Provide the (x, y) coordinate of the cell's center where the given text is located.  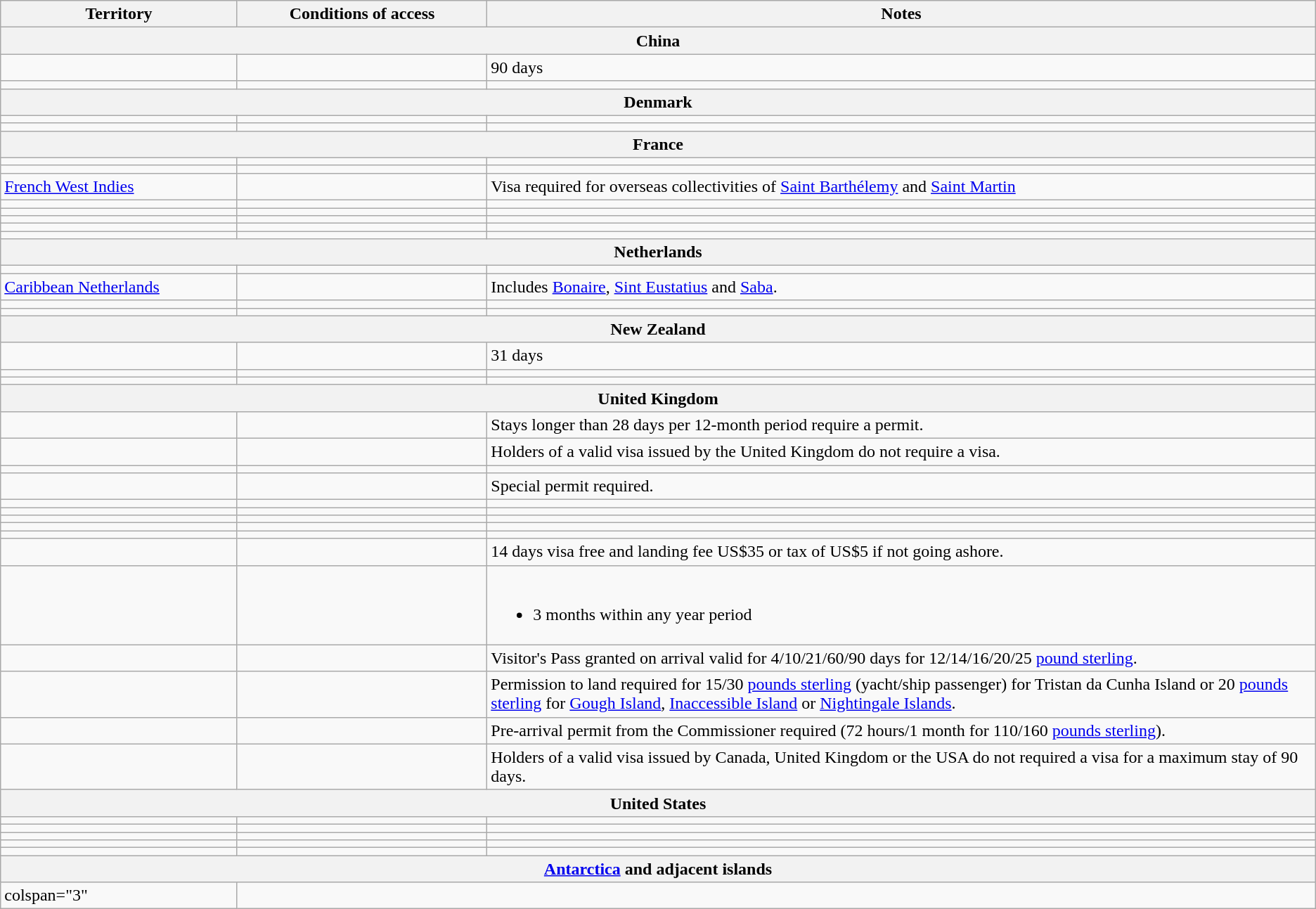
United Kingdom (658, 398)
14 days visa free and landing fee US$35 or tax of US$5 if not going ashore. (901, 552)
Includes Bonaire, Sint Eustatius and Saba. (901, 287)
Denmark (658, 102)
colspan="3" (120, 896)
Pre-arrival permit from the Commissioner required (72 hours/1 month for 110/160 pounds sterling). (901, 730)
Special permit required. (901, 486)
Stays longer than 28 days per 12-month period require a permit. (901, 425)
Territory (120, 14)
3 months within any year period (901, 605)
New Zealand (658, 329)
Conditions of access (361, 14)
United States (658, 803)
Caribbean Netherlands (120, 287)
Notes (901, 14)
90 days (901, 67)
France (658, 144)
Holders of a valid visa issued by Canada, United Kingdom or the USA do not required a visa for a maximum stay of 90 days. (901, 766)
Antarctica and adjacent islands (658, 869)
Netherlands (658, 252)
Holders of a valid visa issued by the United Kingdom do not require a visa. (901, 451)
China (658, 41)
Visa required for overseas collectivities of Saint Barthélemy and Saint Martin (901, 186)
French West Indies (120, 186)
31 days (901, 356)
Visitor's Pass granted on arrival valid for 4/10/21/60/90 days for 12/14/16/20/25 pound sterling. (901, 658)
